Find where the given text appears and provide that cell's center as (X, Y) coordinate. 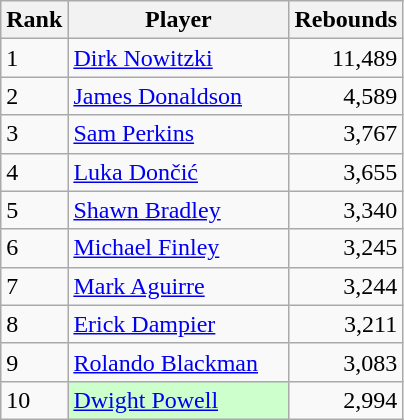
10 (34, 400)
James Donaldson (178, 96)
Player (178, 20)
11,489 (346, 58)
3,655 (346, 172)
8 (34, 324)
Sam Perkins (178, 134)
Luka Dončić (178, 172)
1 (34, 58)
6 (34, 248)
Shawn Bradley (178, 210)
Rebounds (346, 20)
7 (34, 286)
Rolando Blackman (178, 362)
3,767 (346, 134)
2,994 (346, 400)
3,245 (346, 248)
4 (34, 172)
Michael Finley (178, 248)
3,083 (346, 362)
Mark Aguirre (178, 286)
5 (34, 210)
Erick Dampier (178, 324)
9 (34, 362)
Dirk Nowitzki (178, 58)
2 (34, 96)
3,340 (346, 210)
3 (34, 134)
4,589 (346, 96)
Rank (34, 20)
Dwight Powell (178, 400)
3,244 (346, 286)
3,211 (346, 324)
